For the text-containing cell, return its midpoint in [X, Y] coordinate format. 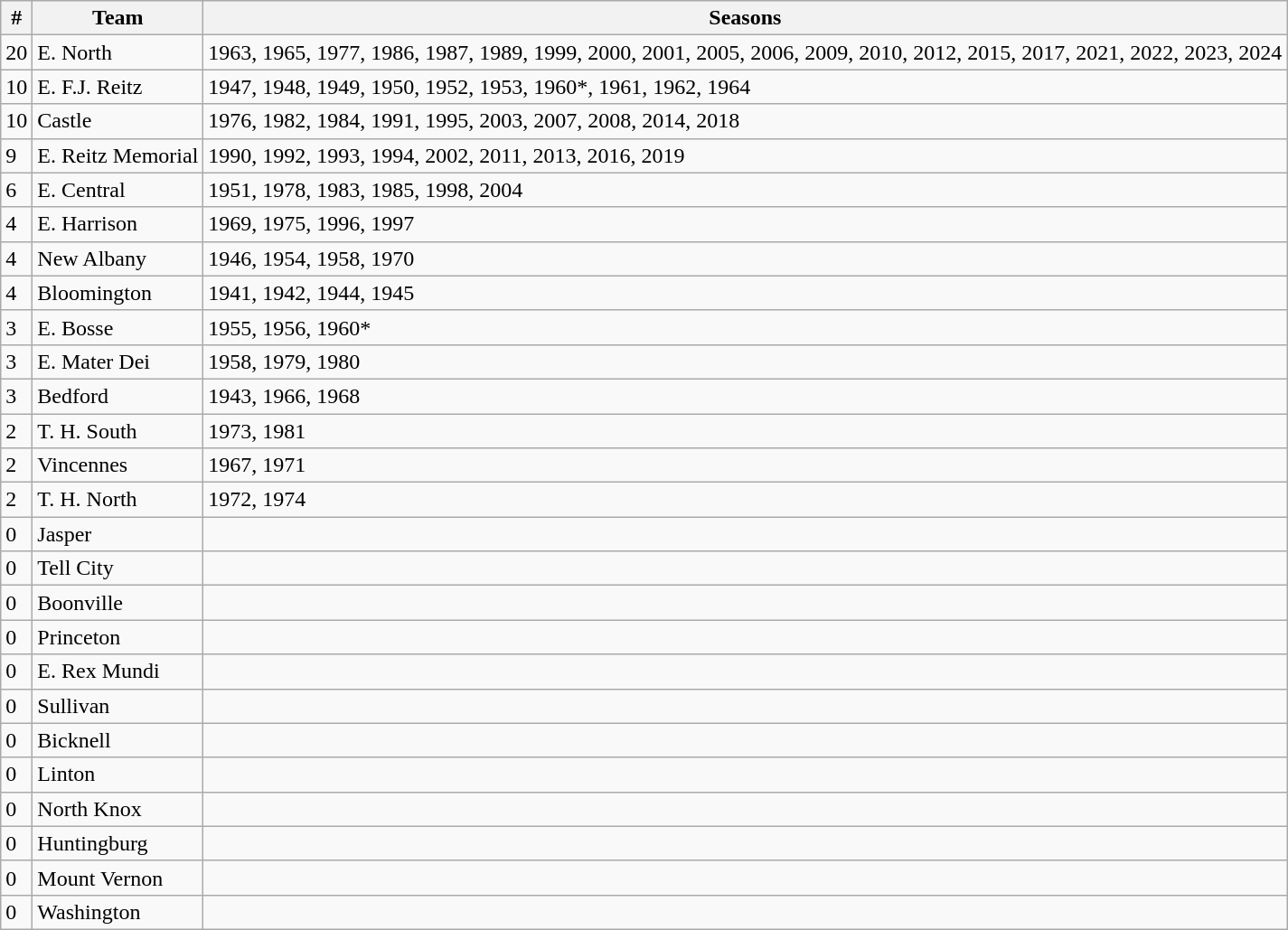
North Knox [118, 809]
1972, 1974 [745, 500]
E. Harrison [118, 224]
1969, 1975, 1996, 1997 [745, 224]
New Albany [118, 258]
1947, 1948, 1949, 1950, 1952, 1953, 1960*, 1961, 1962, 1964 [745, 87]
Tell City [118, 568]
E. North [118, 52]
Bicknell [118, 740]
Linton [118, 775]
Sullivan [118, 706]
1946, 1954, 1958, 1970 [745, 258]
1973, 1981 [745, 431]
Bedford [118, 396]
T. H. North [118, 500]
Vincennes [118, 465]
# [16, 18]
Mount Vernon [118, 878]
Huntingburg [118, 843]
9 [16, 155]
1941, 1942, 1944, 1945 [745, 293]
1976, 1982, 1984, 1991, 1995, 2003, 2007, 2008, 2014, 2018 [745, 121]
1958, 1979, 1980 [745, 362]
1951, 1978, 1983, 1985, 1998, 2004 [745, 190]
Seasons [745, 18]
1955, 1956, 1960* [745, 327]
Boonville [118, 603]
E. Rex Mundi [118, 672]
E. F.J. Reitz [118, 87]
Castle [118, 121]
E. Reitz Memorial [118, 155]
Bloomington [118, 293]
Princeton [118, 637]
E. Central [118, 190]
1963, 1965, 1977, 1986, 1987, 1989, 1999, 2000, 2001, 2005, 2006, 2009, 2010, 2012, 2015, 2017, 2021, 2022, 2023, 2024 [745, 52]
E. Bosse [118, 327]
1967, 1971 [745, 465]
Jasper [118, 534]
E. Mater Dei [118, 362]
6 [16, 190]
1943, 1966, 1968 [745, 396]
1990, 1992, 1993, 1994, 2002, 2011, 2013, 2016, 2019 [745, 155]
Washington [118, 912]
T. H. South [118, 431]
20 [16, 52]
Team [118, 18]
